From the cell containing the given text, extract its center point as [X, Y] coordinate. 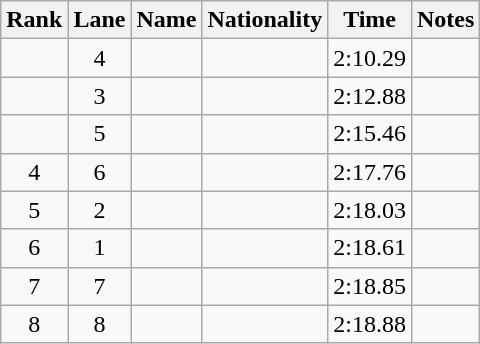
Name [166, 20]
2:10.29 [370, 58]
2:18.88 [370, 324]
3 [100, 96]
2:18.85 [370, 286]
Rank [34, 20]
2:18.61 [370, 248]
2:17.76 [370, 172]
Nationality [265, 20]
2:18.03 [370, 210]
Notes [445, 20]
2:15.46 [370, 134]
1 [100, 248]
2:12.88 [370, 96]
2 [100, 210]
Lane [100, 20]
Time [370, 20]
